Detect which cell encompasses the target text, then output its [x, y] center coordinate. 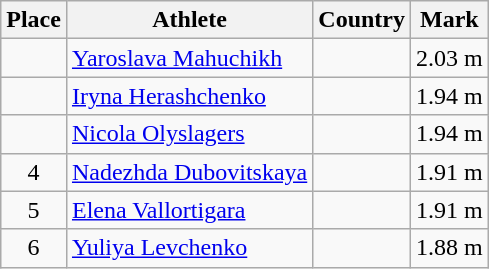
Nicola Olyslagers [189, 134]
Place [34, 20]
6 [34, 248]
Yuliya Levchenko [189, 248]
Mark [450, 20]
Athlete [189, 20]
4 [34, 172]
Iryna Herashchenko [189, 96]
Nadezhda Dubovitskaya [189, 172]
Yaroslava Mahuchikh [189, 58]
5 [34, 210]
1.88 m [450, 248]
Country [362, 20]
Elena Vallortigara [189, 210]
2.03 m [450, 58]
